Locate the cell with the specified text and output its (X, Y) center coordinate. 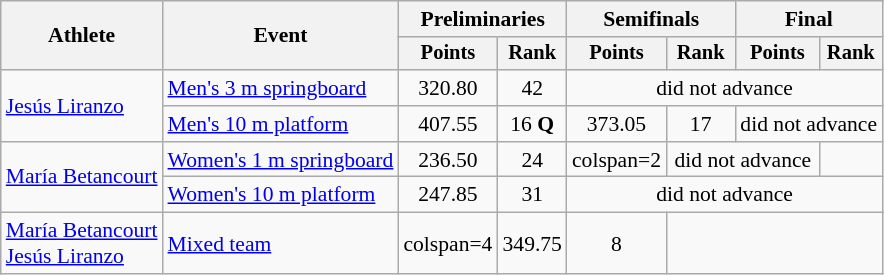
16 Q (532, 124)
Athlete (82, 36)
Men's 10 m platform (281, 124)
Jesús Liranzo (82, 106)
Women's 10 m platform (281, 195)
236.50 (448, 160)
373.05 (616, 124)
17 (700, 124)
María BetancourtJesús Liranzo (82, 244)
31 (532, 195)
colspan=2 (616, 160)
247.85 (448, 195)
Semifinals (651, 19)
349.75 (532, 244)
320.80 (448, 88)
8 (616, 244)
407.55 (448, 124)
Women's 1 m springboard (281, 160)
42 (532, 88)
colspan=4 (448, 244)
Event (281, 36)
Preliminaries (482, 19)
Mixed team (281, 244)
24 (532, 160)
Men's 3 m springboard (281, 88)
Final (808, 19)
María Betancourt (82, 178)
